Output the (X, Y) coordinate of the center of the cell containing the given text.  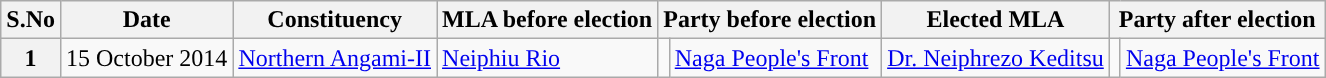
Dr. Neiphrezo Keditsu (996, 58)
S.No (31, 20)
Date (146, 20)
Northern Angami-II (335, 58)
Party before election (770, 20)
15 October 2014 (146, 58)
Neiphiu Rio (548, 58)
Party after election (1217, 20)
1 (31, 58)
MLA before election (548, 20)
Constituency (335, 20)
Elected MLA (996, 20)
